Search for the cell housing the specified text and yield its (x, y) center coordinate. 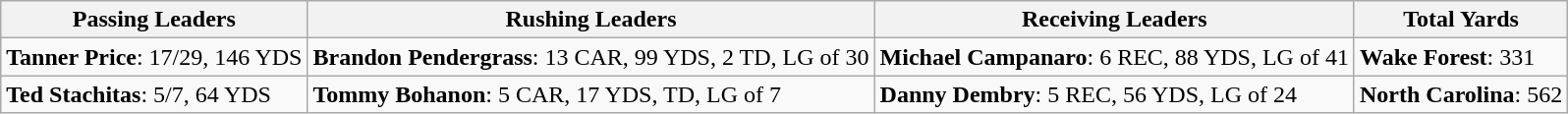
Wake Forest: 331 (1460, 57)
Ted Stachitas: 5/7, 64 YDS (154, 94)
Total Yards (1460, 20)
Rushing Leaders (591, 20)
Danny Dembry: 5 REC, 56 YDS, LG of 24 (1114, 94)
Tanner Price: 17/29, 146 YDS (154, 57)
Michael Campanaro: 6 REC, 88 YDS, LG of 41 (1114, 57)
Receiving Leaders (1114, 20)
North Carolina: 562 (1460, 94)
Tommy Bohanon: 5 CAR, 17 YDS, TD, LG of 7 (591, 94)
Passing Leaders (154, 20)
Brandon Pendergrass: 13 CAR, 99 YDS, 2 TD, LG of 30 (591, 57)
